Detect which cell encompasses the target text, then output its (x, y) center coordinate. 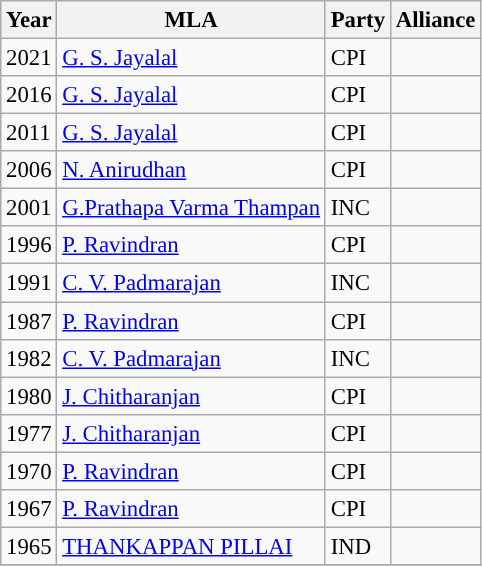
IND (358, 546)
1965 (29, 546)
1996 (29, 245)
2021 (29, 58)
N. Anirudhan (191, 170)
MLA (191, 20)
1991 (29, 283)
THANKAPPAN PILLAI (191, 546)
1980 (29, 396)
1970 (29, 471)
1967 (29, 509)
Alliance (435, 20)
2006 (29, 170)
1987 (29, 321)
2001 (29, 208)
1977 (29, 433)
2016 (29, 95)
1982 (29, 358)
G.Prathapa Varma Thampan (191, 208)
Year (29, 20)
Party (358, 20)
2011 (29, 133)
